Scan for the cell matching the given text and deliver its (x, y) coordinate at center. 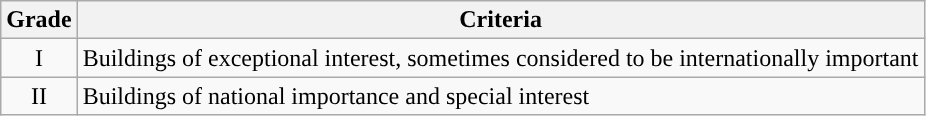
Buildings of national importance and special interest (500, 96)
I (39, 58)
Grade (39, 20)
Buildings of exceptional interest, sometimes considered to be internationally important (500, 58)
Criteria (500, 20)
II (39, 96)
